Pinpoint the cell where the given text exists, returning its [x, y] midpoint coordinate. 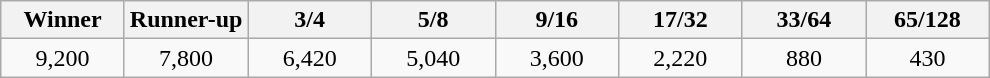
5/8 [433, 20]
5,040 [433, 58]
9/16 [557, 20]
430 [928, 58]
Winner [63, 20]
880 [804, 58]
3/4 [310, 20]
17/32 [681, 20]
33/64 [804, 20]
9,200 [63, 58]
Runner-up [186, 20]
65/128 [928, 20]
7,800 [186, 58]
3,600 [557, 58]
6,420 [310, 58]
2,220 [681, 58]
